Capture the cell that displays the provided text and extract its (x, y) central coordinate. 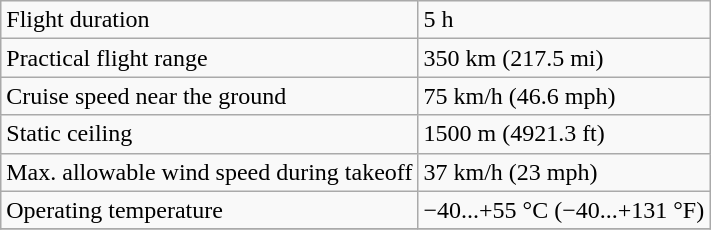
75 km/h (46.6 mph) (564, 96)
Max. allowable wind speed during takeoff (210, 172)
−40...+55 °C (−40...+131 °F) (564, 210)
Static ceiling (210, 134)
350 km (217.5 mi) (564, 58)
Practical flight range (210, 58)
Flight duration (210, 20)
1500 m (4921.3 ft) (564, 134)
37 km/h (23 mph) (564, 172)
Cruise speed near the ground (210, 96)
5 h (564, 20)
Operating temperature (210, 210)
